Output the (X, Y) coordinate of the center of the cell containing the given text.  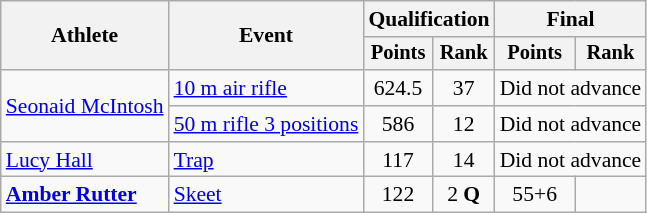
2 Q (464, 195)
14 (464, 160)
122 (398, 195)
Lucy Hall (85, 160)
586 (398, 124)
624.5 (398, 88)
37 (464, 88)
12 (464, 124)
Final (571, 19)
Event (266, 36)
Qualification (428, 19)
10 m air rifle (266, 88)
117 (398, 160)
50 m rifle 3 positions (266, 124)
Athlete (85, 36)
55+6 (535, 195)
Amber Rutter (85, 195)
Trap (266, 160)
Skeet (266, 195)
Seonaid McIntosh (85, 106)
